Search for the cell housing the specified text and yield its [x, y] center coordinate. 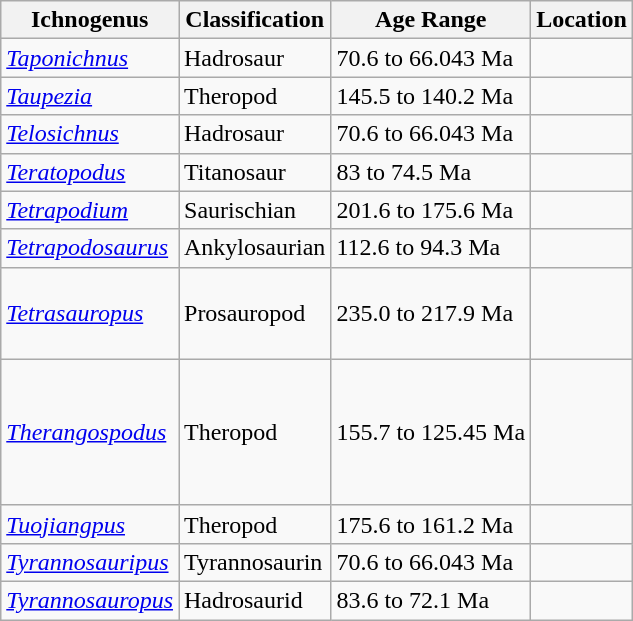
Prosauropod [254, 313]
112.6 to 94.3 Ma [431, 248]
Therangospodus [90, 432]
145.5 to 140.2 Ma [431, 96]
Saurischian [254, 210]
Tetrapodosaurus [90, 248]
83.6 to 72.1 Ma [431, 600]
Ichnogenus [90, 20]
Classification [254, 20]
Titanosaur [254, 172]
Tetrasauropus [90, 313]
235.0 to 217.9 Ma [431, 313]
Telosichnus [90, 134]
Ankylosaurian [254, 248]
Tyrannosaurin [254, 562]
155.7 to 125.45 Ma [431, 432]
Taupezia [90, 96]
Location [582, 20]
201.6 to 175.6 Ma [431, 210]
Tuojiangpus [90, 524]
Teratopodus [90, 172]
Hadrosaurid [254, 600]
Tyrannosauripus [90, 562]
175.6 to 161.2 Ma [431, 524]
Taponichnus [90, 58]
Tetrapodium [90, 210]
Age Range [431, 20]
Tyrannosauropus [90, 600]
83 to 74.5 Ma [431, 172]
